Identify which cell holds the provided text, then report its [x, y] central coordinate. 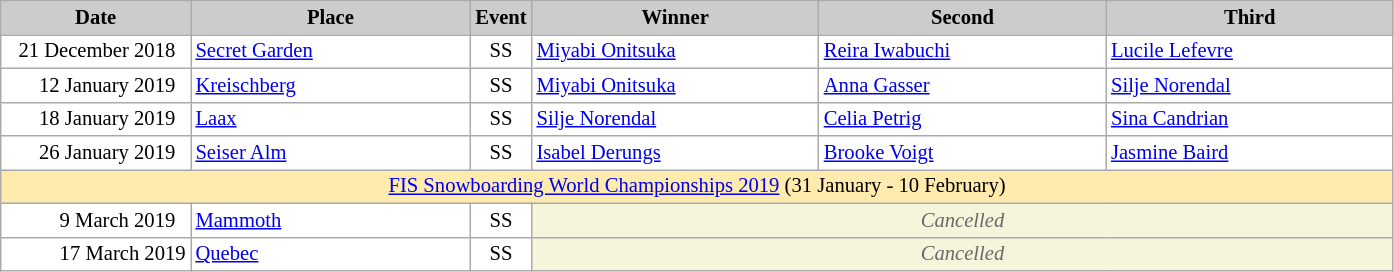
Jasmine Baird [1250, 153]
Sina Candrian [1250, 119]
Secret Garden [330, 51]
Third [1250, 17]
Laax [330, 119]
Celia Petrig [962, 119]
Quebec [330, 254]
Lucile Lefevre [1250, 51]
Place [330, 17]
Mammoth [330, 220]
18 January 2019 [96, 119]
Winner [676, 17]
Isabel Derungs [676, 153]
12 January 2019 [96, 85]
Anna Gasser [962, 85]
21 December 2018 [96, 51]
Seiser Alm [330, 153]
Reira Iwabuchi [962, 51]
Second [962, 17]
26 January 2019 [96, 153]
17 March 2019 [96, 254]
Event [500, 17]
Brooke Voigt [962, 153]
Date [96, 17]
Kreischberg [330, 85]
9 March 2019 [96, 220]
FIS Snowboarding World Championships 2019 (31 January - 10 February) [698, 186]
